Determine the [x, y] coordinate at the center of the cell enclosing the given text.  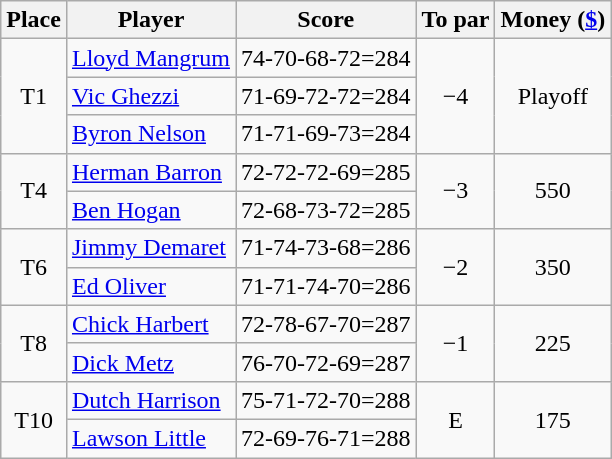
Money ($) [553, 20]
72-68-73-72=285 [326, 210]
550 [553, 191]
To par [456, 20]
72-78-67-70=287 [326, 324]
Place [34, 20]
T8 [34, 343]
Dutch Harrison [150, 400]
175 [553, 419]
Ben Hogan [150, 210]
Byron Nelson [150, 134]
72-72-72-69=285 [326, 172]
74-70-68-72=284 [326, 58]
72-69-76-71=288 [326, 438]
T10 [34, 419]
−3 [456, 191]
Chick Harbert [150, 324]
Playoff [553, 96]
Jimmy Demaret [150, 248]
350 [553, 267]
Player [150, 20]
Herman Barron [150, 172]
225 [553, 343]
Ed Oliver [150, 286]
E [456, 419]
71-69-72-72=284 [326, 96]
71-71-74-70=286 [326, 286]
−4 [456, 96]
76-70-72-69=287 [326, 362]
Lloyd Mangrum [150, 58]
T6 [34, 267]
Dick Metz [150, 362]
Lawson Little [150, 438]
T1 [34, 96]
75-71-72-70=288 [326, 400]
71-71-69-73=284 [326, 134]
T4 [34, 191]
−1 [456, 343]
Vic Ghezzi [150, 96]
Score [326, 20]
−2 [456, 267]
71-74-73-68=286 [326, 248]
